For the text-containing cell, return its midpoint in [X, Y] coordinate format. 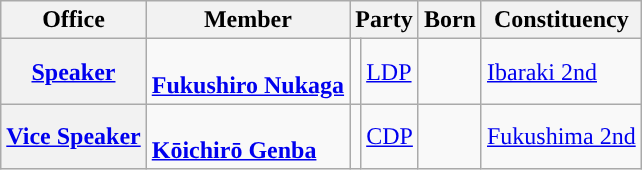
Fukushima 2nd [561, 136]
Vice Speaker [74, 136]
CDP [390, 136]
Office [74, 20]
Born [450, 20]
Constituency [561, 20]
Ibaraki 2nd [561, 72]
Party [384, 20]
LDP [390, 72]
Member [248, 20]
Fukushiro Nukaga [248, 72]
Kōichirō Genba [248, 136]
Speaker [74, 72]
